Output the [x, y] coordinate of the center of the cell containing the given text.  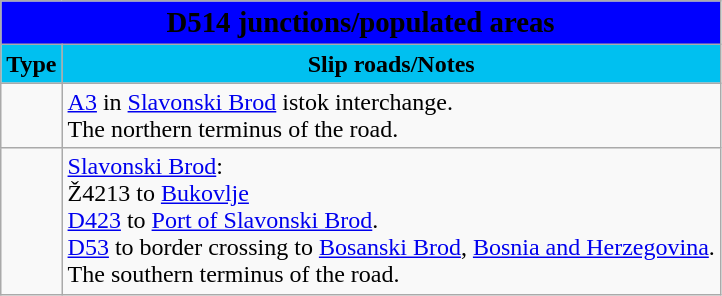
Type [32, 64]
Slip roads/Notes [391, 64]
A3 in Slavonski Brod istok interchange.The northern terminus of the road. [391, 116]
D514 junctions/populated areas [361, 23]
